Provide the [X, Y] coordinate of the cell's center where the given text is located.  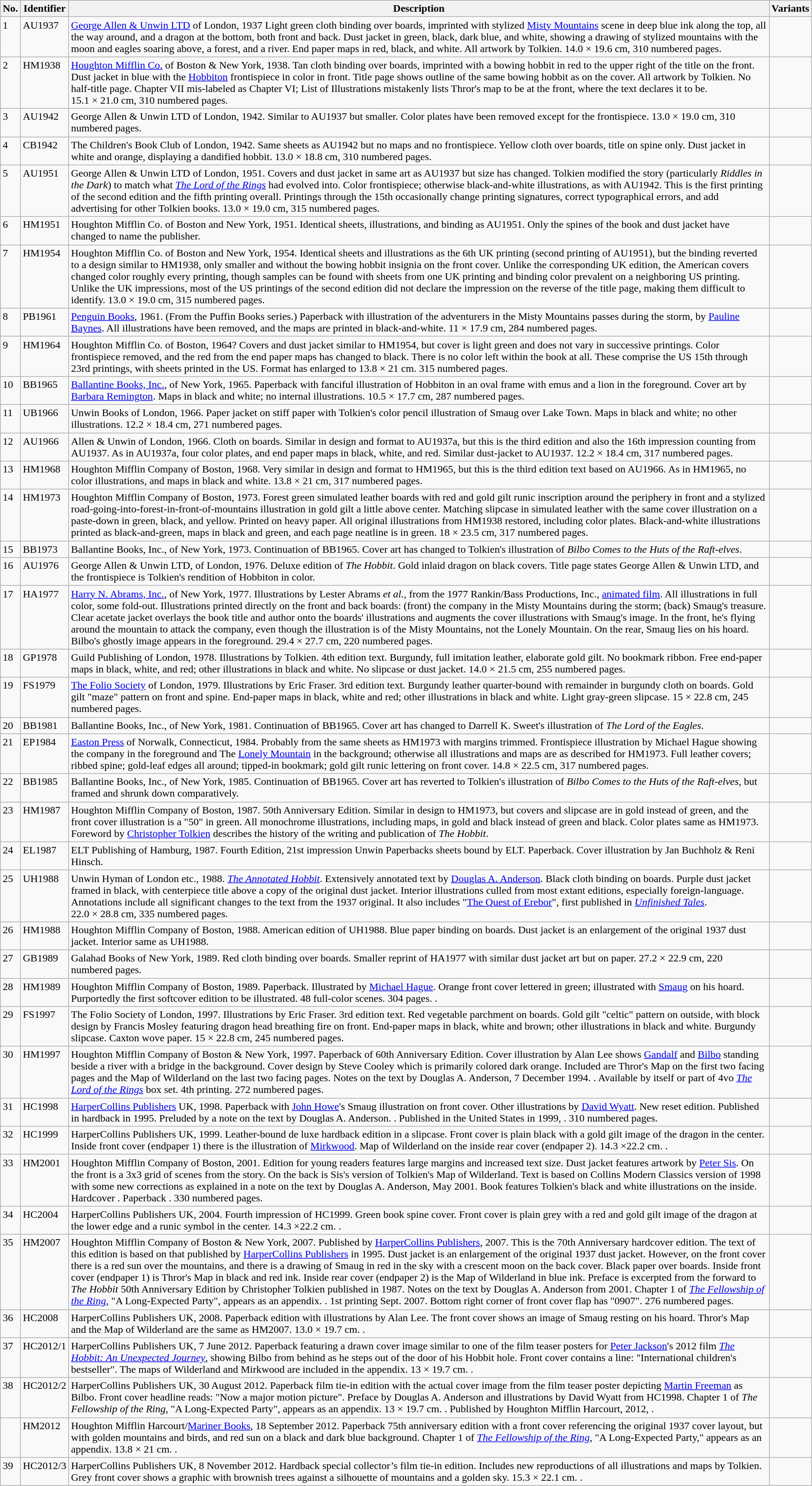
HC2008 [44, 1323]
HC2012/3 [44, 1472]
21 [10, 754]
HM1973 [44, 515]
19 [10, 697]
6 [10, 231]
Description [419, 9]
34 [10, 1220]
17 [10, 617]
EL1987 [44, 856]
24 [10, 856]
4 [10, 151]
37 [10, 1358]
FS1979 [44, 697]
HM1989 [44, 992]
No. [10, 9]
GB1989 [44, 964]
HC2012/2 [44, 1397]
22 [10, 788]
12 [10, 447]
HM1938 [44, 82]
31 [10, 1112]
39 [10, 1472]
HM2001 [44, 1180]
Variants [790, 9]
AU1966 [44, 447]
FS1997 [44, 1027]
2 [10, 82]
25 [10, 896]
BB1965 [44, 390]
36 [10, 1323]
UH1988 [44, 896]
AU1951 [44, 191]
9 [10, 356]
32 [10, 1140]
20 [10, 725]
Identifier [44, 9]
3 [10, 122]
10 [10, 390]
28 [10, 992]
27 [10, 964]
HM1997 [44, 1073]
UB1966 [44, 418]
8 [10, 322]
HM1987 [44, 822]
HC2012/1 [44, 1358]
16 [10, 572]
29 [10, 1027]
AU1937 [44, 37]
15 [10, 549]
HM1954 [44, 276]
HA1977 [44, 617]
HM2007 [44, 1272]
33 [10, 1180]
HC1999 [44, 1140]
HM1964 [44, 356]
11 [10, 418]
23 [10, 822]
HC1998 [44, 1112]
7 [10, 276]
CB1942 [44, 151]
HM2012 [44, 1437]
BB1981 [44, 725]
35 [10, 1272]
30 [10, 1073]
HC2004 [44, 1220]
38 [10, 1397]
AU1942 [44, 122]
26 [10, 935]
GP1978 [44, 663]
AU1976 [44, 572]
HM1951 [44, 231]
HM1968 [44, 476]
1 [10, 37]
EP1984 [44, 754]
BB1985 [44, 788]
13 [10, 476]
PB1961 [44, 322]
18 [10, 663]
HM1988 [44, 935]
5 [10, 191]
14 [10, 515]
BB1973 [44, 549]
